Pinpoint the cell where the given text exists, returning its (X, Y) midpoint coordinate. 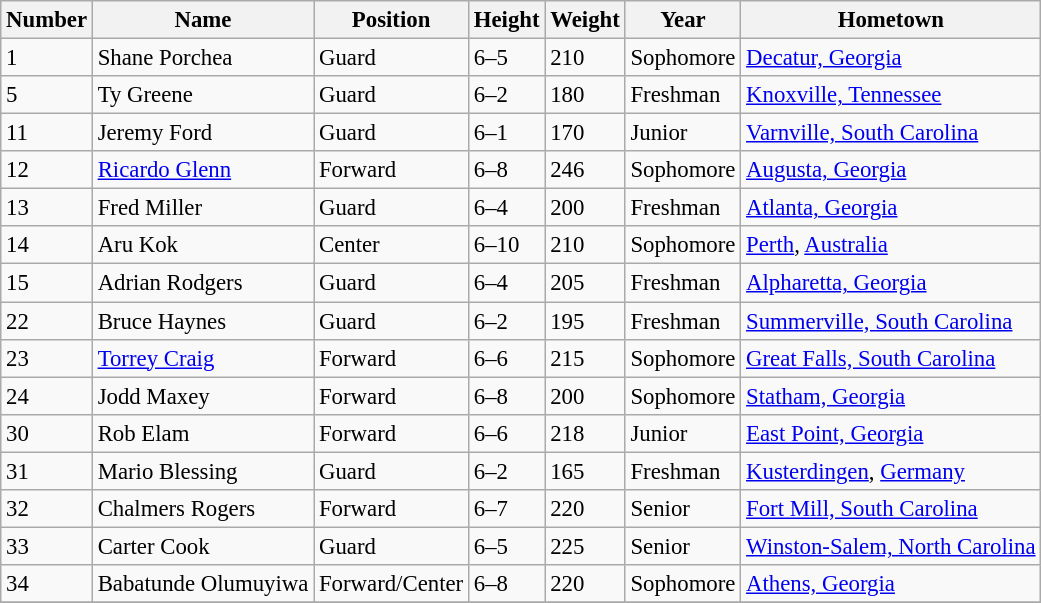
Fort Mill, South Carolina (891, 509)
Adrian Rodgers (202, 283)
Perth, Australia (891, 245)
Hometown (891, 20)
East Point, Georgia (891, 433)
12 (47, 170)
170 (585, 133)
Height (506, 20)
Aru Kok (202, 245)
Torrey Craig (202, 358)
180 (585, 95)
Weight (585, 20)
Winston-Salem, North Carolina (891, 546)
23 (47, 358)
Great Falls, South Carolina (891, 358)
Athens, Georgia (891, 584)
Ty Greene (202, 95)
Position (392, 20)
Augusta, Georgia (891, 170)
31 (47, 471)
Babatunde Olumuyiwa (202, 584)
24 (47, 396)
22 (47, 321)
Ricardo Glenn (202, 170)
Statham, Georgia (891, 396)
Bruce Haynes (202, 321)
Mario Blessing (202, 471)
Decatur, Georgia (891, 58)
1 (47, 58)
32 (47, 509)
165 (585, 471)
13 (47, 208)
Shane Porchea (202, 58)
Chalmers Rogers (202, 509)
6–10 (506, 245)
5 (47, 95)
Varnville, South Carolina (891, 133)
246 (585, 170)
11 (47, 133)
205 (585, 283)
Number (47, 20)
Year (683, 20)
Jodd Maxey (202, 396)
14 (47, 245)
34 (47, 584)
Forward/Center (392, 584)
6–1 (506, 133)
Summerville, South Carolina (891, 321)
15 (47, 283)
Carter Cook (202, 546)
Atlanta, Georgia (891, 208)
Rob Elam (202, 433)
195 (585, 321)
218 (585, 433)
Name (202, 20)
Alpharetta, Georgia (891, 283)
Knoxville, Tennessee (891, 95)
Center (392, 245)
Kusterdingen, Germany (891, 471)
Fred Miller (202, 208)
Jeremy Ford (202, 133)
33 (47, 546)
225 (585, 546)
6–7 (506, 509)
215 (585, 358)
30 (47, 433)
